For the text-containing cell, return its midpoint in (x, y) coordinate format. 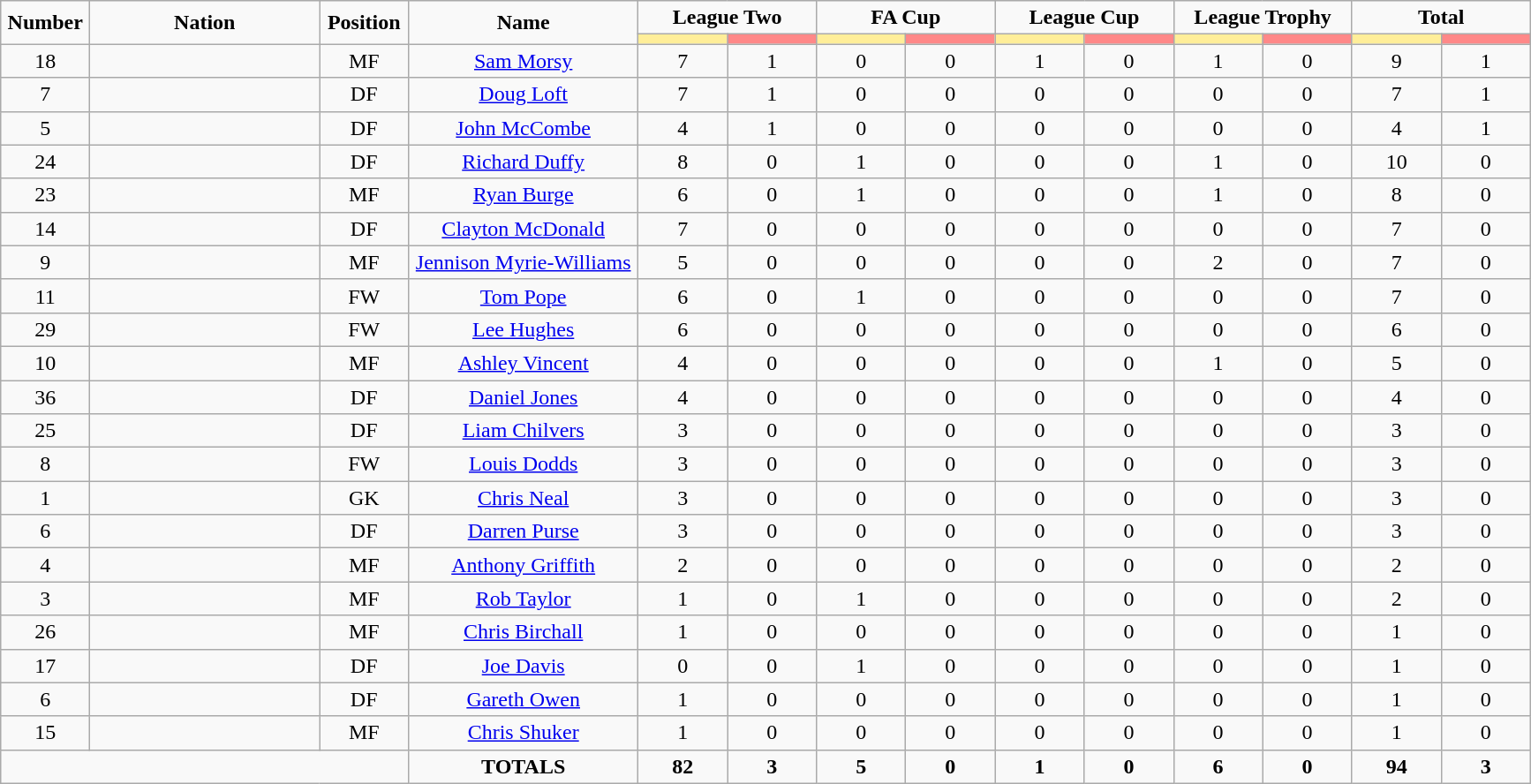
Chris Birchall (524, 632)
94 (1397, 766)
24 (46, 162)
Total (1441, 18)
14 (46, 229)
29 (46, 329)
Louis Dodds (524, 464)
Darren Purse (524, 531)
11 (46, 296)
Ryan Burge (524, 195)
Name (524, 23)
Daniel Jones (524, 396)
36 (46, 396)
Doug Loft (524, 94)
Chris Neal (524, 498)
Ashley Vincent (524, 363)
John McCombe (524, 128)
Position (364, 23)
Chris Shuker (524, 733)
26 (46, 632)
Lee Hughes (524, 329)
Rob Taylor (524, 599)
League Cup (1084, 18)
TOTALS (524, 766)
17 (46, 666)
FA Cup (906, 18)
25 (46, 431)
Liam Chilvers (524, 431)
82 (683, 766)
Anthony Griffith (524, 565)
Joe Davis (524, 666)
Sam Morsy (524, 61)
League Two (728, 18)
Nation (205, 23)
18 (46, 61)
Clayton McDonald (524, 229)
Jennison Myrie-Williams (524, 262)
Gareth Owen (524, 699)
Number (46, 23)
15 (46, 733)
Tom Pope (524, 296)
Richard Duffy (524, 162)
League Trophy (1263, 18)
23 (46, 195)
GK (364, 498)
